Identify which cell holds the provided text, then report its (x, y) central coordinate. 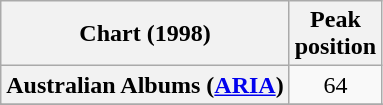
Peakposition (335, 34)
64 (335, 85)
Australian Albums (ARIA) (145, 85)
Chart (1998) (145, 34)
